Provide the (X, Y) coordinate of the cell's center where the given text is located.  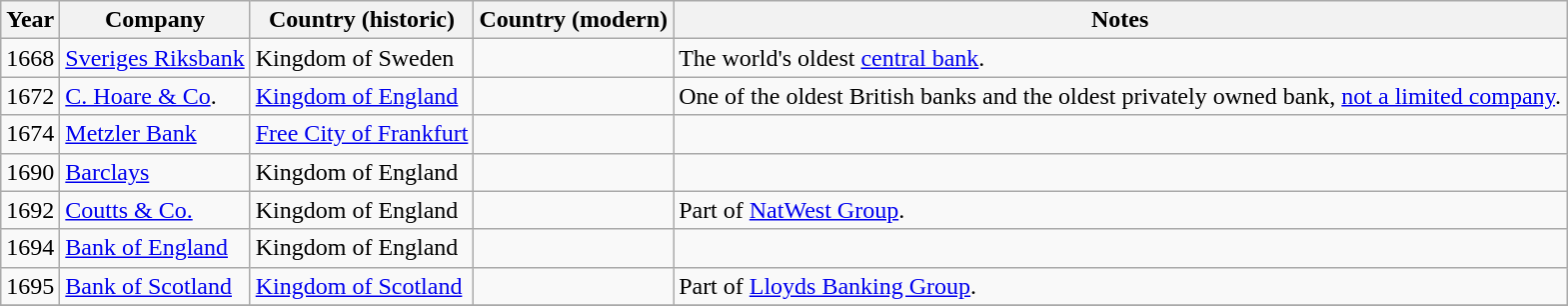
Company (155, 20)
Year (30, 20)
The world's oldest central bank. (1120, 58)
Kingdom of Scotland (362, 286)
1668 (30, 58)
1674 (30, 134)
Bank of Scotland (155, 286)
1692 (30, 210)
Country (historic) (362, 20)
1695 (30, 286)
Free City of Frankfurt (362, 134)
1672 (30, 96)
Coutts & Co. (155, 210)
Metzler Bank (155, 134)
Barclays (155, 172)
Country (modern) (574, 20)
Part of Lloyds Banking Group. (1120, 286)
Notes (1120, 20)
Kingdom of Sweden (362, 58)
Part of NatWest Group. (1120, 210)
Bank of England (155, 248)
1690 (30, 172)
One of the oldest British banks and the oldest privately owned bank, not a limited company. (1120, 96)
C. Hoare & Co. (155, 96)
Sveriges Riksbank (155, 58)
1694 (30, 248)
